Return the [X, Y] coordinate for the center point of the cell that contains the specified text.  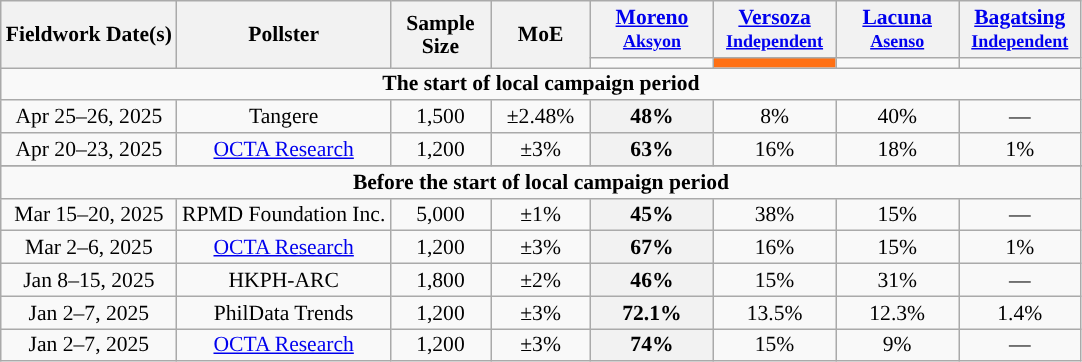
1.4% [1020, 312]
Sample Size [440, 34]
8% [774, 118]
1,500 [440, 118]
48% [652, 118]
Mar 2–6, 2025 [89, 248]
40% [898, 118]
63% [652, 150]
Fieldwork Date(s) [89, 34]
5,000 [440, 214]
±2.48% [540, 118]
The start of local campaign period [541, 84]
74% [652, 346]
MorenoAksyon [652, 30]
PhilData Trends [284, 312]
12.3% [898, 312]
45% [652, 214]
BagatsingIndependent [1020, 30]
VersozaIndependent [774, 30]
Apr 20–23, 2025 [89, 150]
Apr 25–26, 2025 [89, 118]
RPMD Foundation Inc. [284, 214]
18% [898, 150]
±1% [540, 214]
Pollster [284, 34]
Mar 15–20, 2025 [89, 214]
31% [898, 280]
LacunaAsenso [898, 30]
HKPH-ARC [284, 280]
67% [652, 248]
Tangere [284, 118]
46% [652, 280]
MoE [540, 34]
Before the start of local campaign period [541, 182]
38% [774, 214]
9% [898, 346]
13.5% [774, 312]
Jan 8–15, 2025 [89, 280]
±2% [540, 280]
1,800 [440, 280]
72.1% [652, 312]
